From the cell containing the given text, extract its center point as (x, y) coordinate. 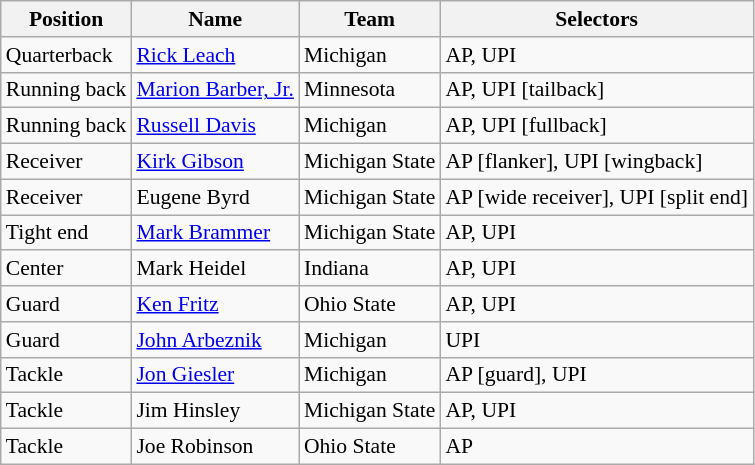
Kirk Gibson (215, 162)
UPI (596, 340)
AP (596, 447)
AP [wide receiver], UPI [split end] (596, 197)
Name (215, 19)
AP, UPI [fullback] (596, 126)
AP, UPI [tailback] (596, 90)
Tight end (66, 233)
Indiana (370, 269)
Quarterback (66, 55)
Jon Giesler (215, 375)
Marion Barber, Jr. (215, 90)
Selectors (596, 19)
AP [flanker], UPI [wingback] (596, 162)
Minnesota (370, 90)
Rick Leach (215, 55)
Mark Heidel (215, 269)
Team (370, 19)
Joe Robinson (215, 447)
Position (66, 19)
Jim Hinsley (215, 411)
Eugene Byrd (215, 197)
Center (66, 269)
Russell Davis (215, 126)
Ken Fritz (215, 304)
AP [guard], UPI (596, 375)
Mark Brammer (215, 233)
John Arbeznik (215, 340)
